Find where the given text appears and provide that cell's center as (x, y) coordinate. 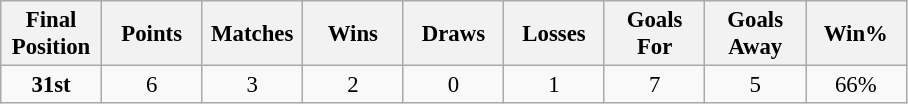
Goals Away (756, 34)
Draws (454, 34)
Goals For (654, 34)
Losses (554, 34)
0 (454, 85)
Points (152, 34)
1 (554, 85)
6 (152, 85)
Final Position (52, 34)
Matches (252, 34)
2 (354, 85)
31st (52, 85)
7 (654, 85)
Win% (856, 34)
3 (252, 85)
66% (856, 85)
5 (756, 85)
Wins (354, 34)
